Return (x, y) of the center of cell containing provided text 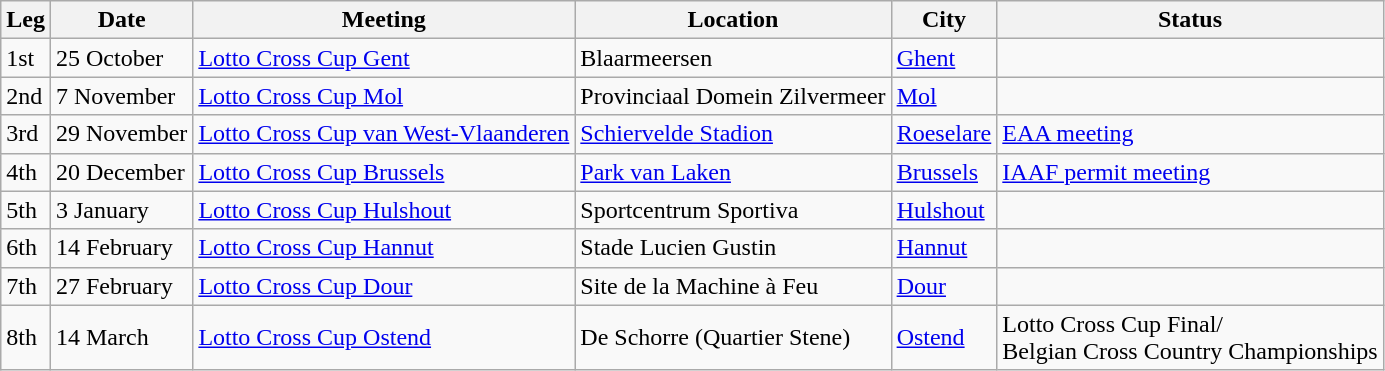
Park van Laken (733, 172)
Leg (26, 20)
7 November (121, 96)
Blaarmeersen (733, 58)
Lotto Cross Cup Hulshout (384, 210)
Lotto Cross Cup Dour (384, 286)
Meeting (384, 20)
Hannut (944, 248)
Provinciaal Domein Zilvermeer (733, 96)
Status (1190, 20)
Lotto Cross Cup van West-Vlaanderen (384, 134)
7th (26, 286)
Lotto Cross Cup Hannut (384, 248)
Lotto Cross Cup Ostend (384, 338)
Lotto Cross Cup Gent (384, 58)
4th (26, 172)
3 January (121, 210)
Date (121, 20)
Site de la Machine à Feu (733, 286)
Dour (944, 286)
29 November (121, 134)
8th (26, 338)
14 February (121, 248)
Lotto Cross Cup Brussels (384, 172)
27 February (121, 286)
Mol (944, 96)
Hulshout (944, 210)
Lotto Cross Cup Mol (384, 96)
Brussels (944, 172)
City (944, 20)
Roeselare (944, 134)
Lotto Cross Cup Final/Belgian Cross Country Championships (1190, 338)
De Schorre (Quartier Stene) (733, 338)
Ghent (944, 58)
5th (26, 210)
20 December (121, 172)
2nd (26, 96)
Stade Lucien Gustin (733, 248)
14 March (121, 338)
Ostend (944, 338)
1st (26, 58)
Location (733, 20)
IAAF permit meeting (1190, 172)
6th (26, 248)
Schiervelde Stadion (733, 134)
EAA meeting (1190, 134)
25 October (121, 58)
Sportcentrum Sportiva (733, 210)
3rd (26, 134)
